Capture the cell that displays the provided text and extract its [X, Y] central coordinate. 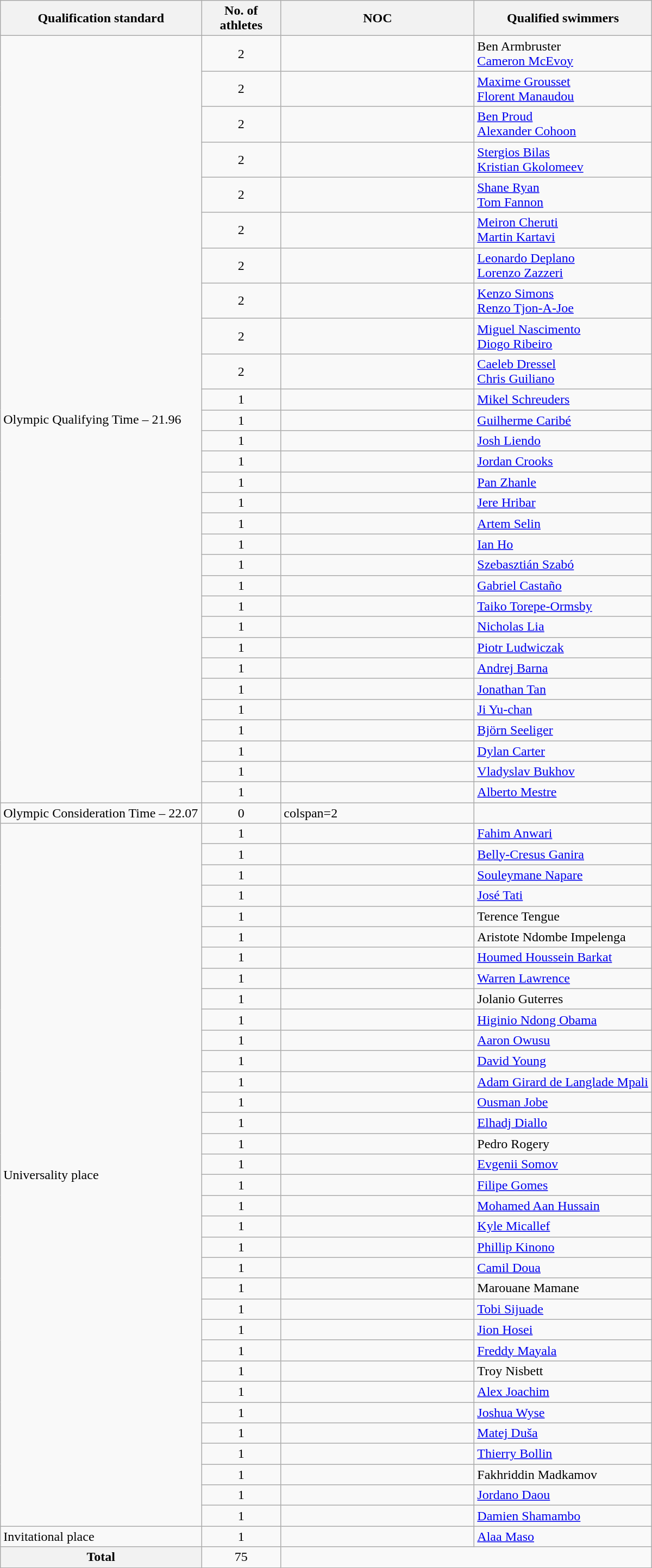
Jordano Daou [563, 1495]
Andrej Barna [563, 668]
Universality place [101, 1175]
Artem Selin [563, 524]
Filipe Gomes [563, 1185]
Jolanio Guterres [563, 999]
Total [101, 1557]
Taiko Torepe-Ormsby [563, 606]
Ji Yu-chan [563, 709]
Alberto Mestre [563, 792]
No. of athletes [241, 18]
Pan Zhanle [563, 482]
Qualified swimmers [563, 18]
Aristote Ndombe Impelenga [563, 937]
Fahim Anwari [563, 834]
Matej Duša [563, 1433]
José Tati [563, 896]
Fakhriddin Madkamov [563, 1475]
colspan=2 [378, 813]
Elhadj Diallo [563, 1123]
Dylan Carter [563, 751]
Invitational place [101, 1536]
Caeleb DresselChris Guiliano [563, 371]
Alaa Maso [563, 1536]
Olympic Qualifying Time – 21.96 [101, 419]
Damien Shamambo [563, 1516]
Olympic Consideration Time – 22.07 [101, 813]
Freddy Mayala [563, 1350]
Björn Seeliger [563, 730]
Houmed Houssein Barkat [563, 958]
Terence Tengue [563, 916]
75 [241, 1557]
Maxime GroussetFlorent Manaudou [563, 89]
Nicholas Lia [563, 627]
Shane RyanTom Fannon [563, 194]
Kenzo SimonsRenzo Tjon-A-Joe [563, 301]
Mohamed Aan Hussain [563, 1206]
Higinio Ndong Obama [563, 1019]
Vladyslav Bukhov [563, 772]
Alex Joachim [563, 1391]
Ben ProudAlexander Cohoon [563, 124]
Marouane Mamane [563, 1288]
Souleymane Napare [563, 875]
Jion Hosei [563, 1330]
Aaron Owusu [563, 1040]
NOC [378, 18]
Jere Hribar [563, 503]
Tobi Sijuade [563, 1309]
Ben ArmbrusterCameron McEvoy [563, 53]
Adam Girard de Langlade Mpali [563, 1081]
Kyle Micallef [563, 1226]
Stergios BilasKristian Gkolomeev [563, 160]
Evgenii Somov [563, 1164]
Troy Nisbett [563, 1371]
David Young [563, 1061]
Joshua Wyse [563, 1413]
Camil Doua [563, 1268]
Jonathan Tan [563, 689]
Josh Liendo [563, 441]
Warren Lawrence [563, 978]
Ousman Jobe [563, 1103]
Jordan Crooks [563, 462]
Szebasztián Szabó [563, 565]
Belly-Cresus Ganira [563, 854]
Ian Ho [563, 544]
Guilherme Caribé [563, 420]
Meiron CherutiMartin Kartavi [563, 230]
Miguel NascimentoDiogo Ribeiro [563, 336]
Thierry Bollin [563, 1454]
Pedro Rogery [563, 1144]
Mikel Schreuders [563, 399]
Piotr Ludwiczak [563, 647]
Qualification standard [101, 18]
Gabriel Castaño [563, 585]
Phillip Kinono [563, 1247]
Leonardo DeplanoLorenzo Zazzeri [563, 265]
0 [241, 813]
